Capture the cell that displays the provided text and extract its [X, Y] central coordinate. 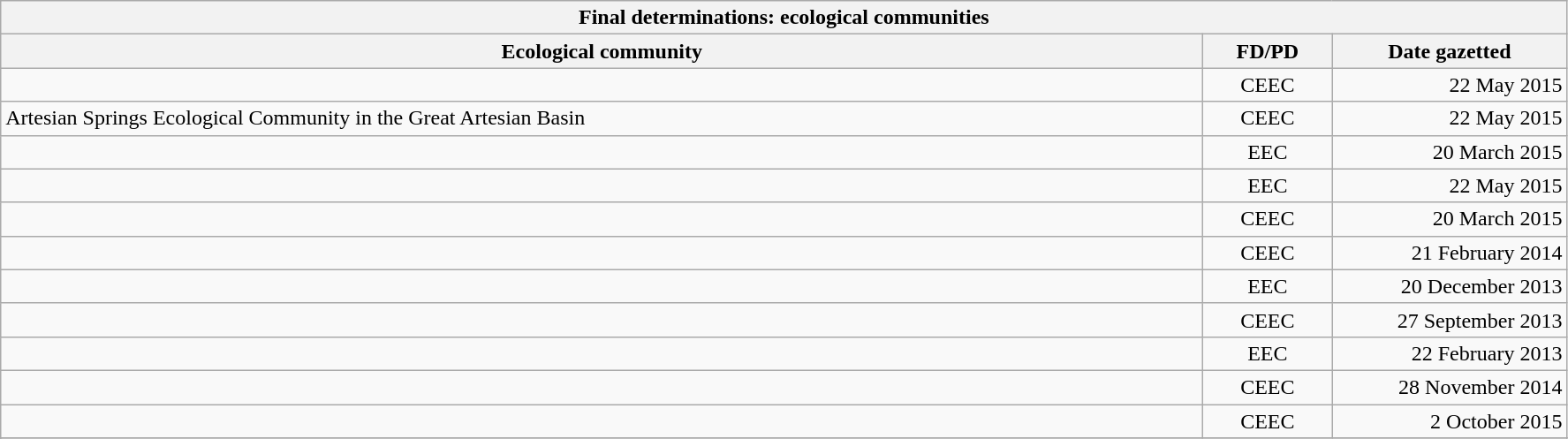
21 February 2014 [1450, 253]
28 November 2014 [1450, 387]
20 December 2013 [1450, 286]
Artesian Springs Ecological Community in the Great Artesian Basin [602, 118]
2 October 2015 [1450, 421]
Ecological community [602, 51]
22 February 2013 [1450, 353]
Final determinations: ecological communities [784, 18]
FD/PD [1268, 51]
27 September 2013 [1450, 320]
Date gazetted [1450, 51]
